For the text-containing cell, return its midpoint in (X, Y) coordinate format. 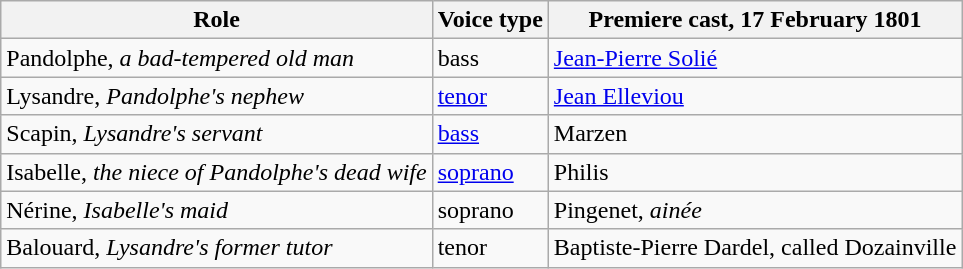
Marzen (755, 134)
Role (216, 20)
Philis (755, 172)
Lysandre, Pandolphe's nephew (216, 96)
Voice type (490, 20)
Isabelle, the niece of Pandolphe's dead wife (216, 172)
Premiere cast, 17 February 1801 (755, 20)
Jean-Pierre Solié (755, 58)
Jean Elleviou (755, 96)
Scapin, Lysandre's servant (216, 134)
Pandolphe, a bad-tempered old man (216, 58)
Baptiste-Pierre Dardel, called Dozainville (755, 248)
Pingenet, ainée (755, 210)
Nérine, Isabelle's maid (216, 210)
Balouard, Lysandre's former tutor (216, 248)
